Search for the cell housing the specified text and yield its [X, Y] center coordinate. 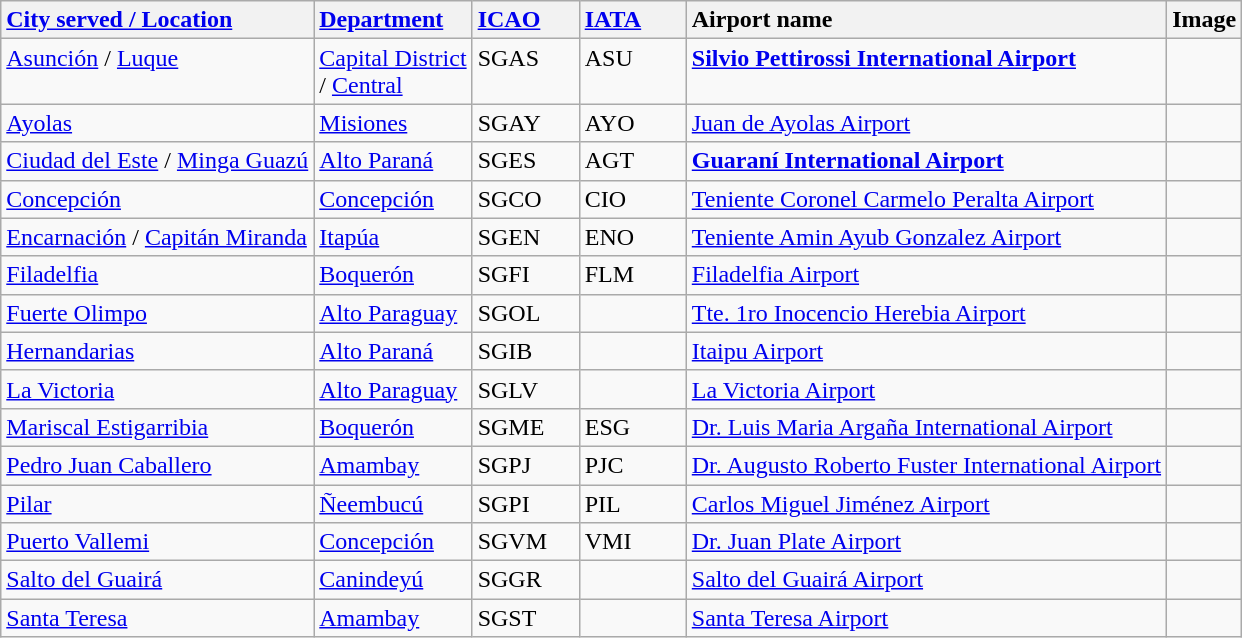
Airport name [926, 20]
Hernandarias [158, 351]
SGCO [526, 199]
Filadelfia Airport [926, 275]
Santa Teresa [158, 618]
City served / Location [158, 20]
Ayolas [158, 123]
Juan de Ayolas Airport [926, 123]
Silvio Pettirossi International Airport [926, 72]
SGOL [526, 313]
Dr. Augusto Roberto Fuster International Airport [926, 465]
Image [1204, 20]
CIO [632, 199]
PJC [632, 465]
Santa Teresa Airport [926, 618]
SGVM [526, 542]
SGIB [526, 351]
Ciudad del Este / Minga Guazú [158, 161]
Guaraní International Airport [926, 161]
Mariscal Estigarribia [158, 427]
ASU [632, 72]
Ñeembucú [393, 503]
Pilar [158, 503]
SGST [526, 618]
Teniente Amin Ayub Gonzalez Airport [926, 237]
Salto del Guairá Airport [926, 580]
AGT [632, 161]
SGPI [526, 503]
Dr. Luis Maria Argaña International Airport [926, 427]
Itapúa [393, 237]
Teniente Coronel Carmelo Peralta Airport [926, 199]
Itaipu Airport [926, 351]
Fuerte Olimpo [158, 313]
SGEN [526, 237]
SGLV [526, 389]
SGAS [526, 72]
ICAO [526, 20]
VMI [632, 542]
PIL [632, 503]
AYO [632, 123]
Puerto Vallemi [158, 542]
Encarnación / Capitán Miranda [158, 237]
Pedro Juan Caballero [158, 465]
ESG [632, 427]
SGAY [526, 123]
Filadelfia [158, 275]
SGFI [526, 275]
Capital District / Central [393, 72]
Misiones [393, 123]
Dr. Juan Plate Airport [926, 542]
SGGR [526, 580]
SGPJ [526, 465]
Tte. 1ro Inocencio Herebia Airport [926, 313]
La Victoria Airport [926, 389]
IATA [632, 20]
SGES [526, 161]
La Victoria [158, 389]
Department [393, 20]
FLM [632, 275]
Carlos Miguel Jiménez Airport [926, 503]
Canindeyú [393, 580]
Salto del Guairá [158, 580]
Asunción / Luque [158, 72]
SGME [526, 427]
ENO [632, 237]
